Identify which cell holds the provided text, then report its (x, y) central coordinate. 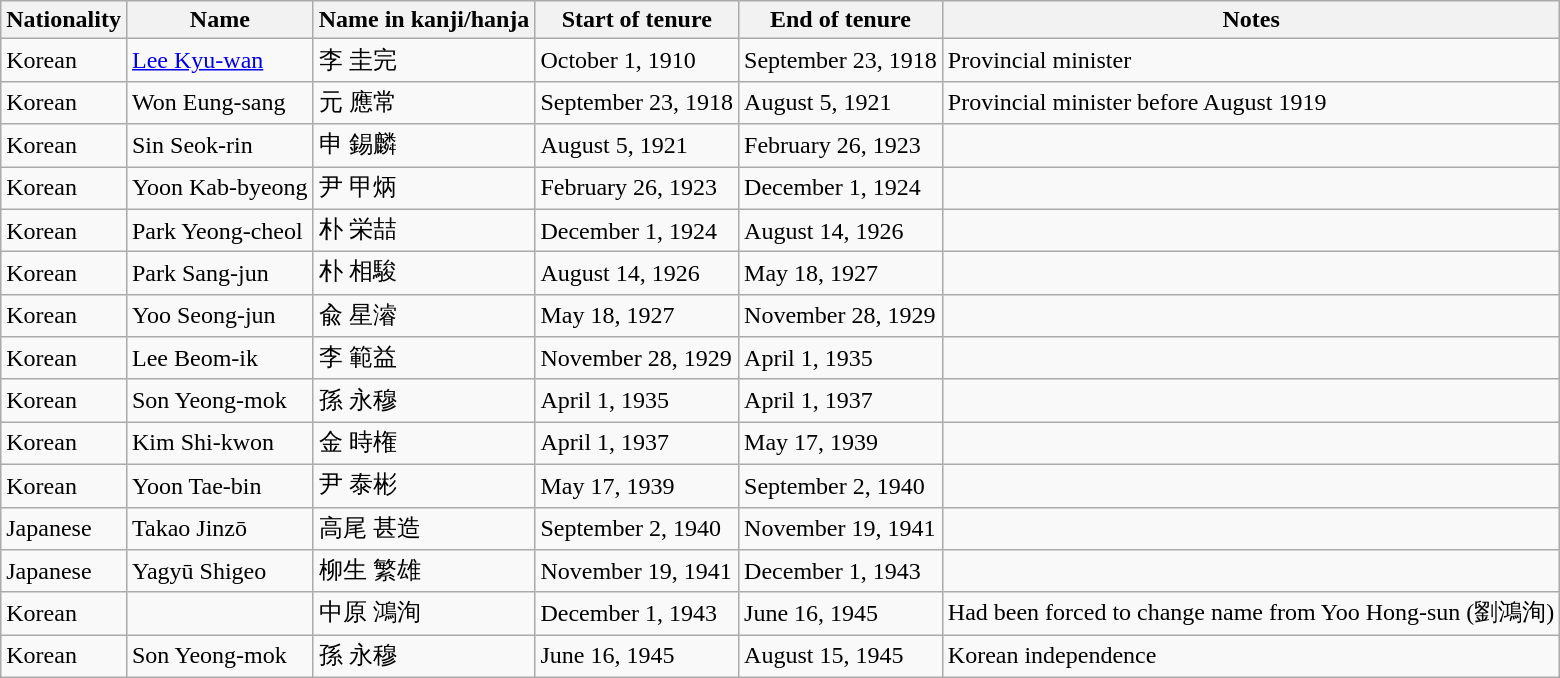
中原 鴻洵 (424, 614)
尹 甲炳 (424, 188)
Provincial minister (1251, 60)
Won Eung-sang (220, 102)
Provincial minister before August 1919 (1251, 102)
August 15, 1945 (841, 656)
Name (220, 20)
Park Sang-jun (220, 274)
Notes (1251, 20)
朴 栄喆 (424, 230)
Yoon Kab-byeong (220, 188)
Nationality (64, 20)
李 範益 (424, 358)
Kim Shi-kwon (220, 444)
Takao Jinzō (220, 528)
申 錫麟 (424, 146)
October 1, 1910 (637, 60)
Yoo Seong-jun (220, 316)
Lee Beom-ik (220, 358)
柳生 繁雄 (424, 572)
Korean independence (1251, 656)
End of tenure (841, 20)
Yoon Tae-bin (220, 486)
Sin Seok-rin (220, 146)
兪 星濬 (424, 316)
高尾 甚造 (424, 528)
朴 相駿 (424, 274)
Lee Kyu-wan (220, 60)
金 時権 (424, 444)
Start of tenure (637, 20)
Name in kanji/hanja (424, 20)
Park Yeong-cheol (220, 230)
尹 泰彬 (424, 486)
元 應常 (424, 102)
Had been forced to change name from Yoo Hong-sun (劉鴻洵) (1251, 614)
Yagyū Shigeo (220, 572)
李 圭完 (424, 60)
